Pinpoint the cell where the given text exists, returning its [x, y] midpoint coordinate. 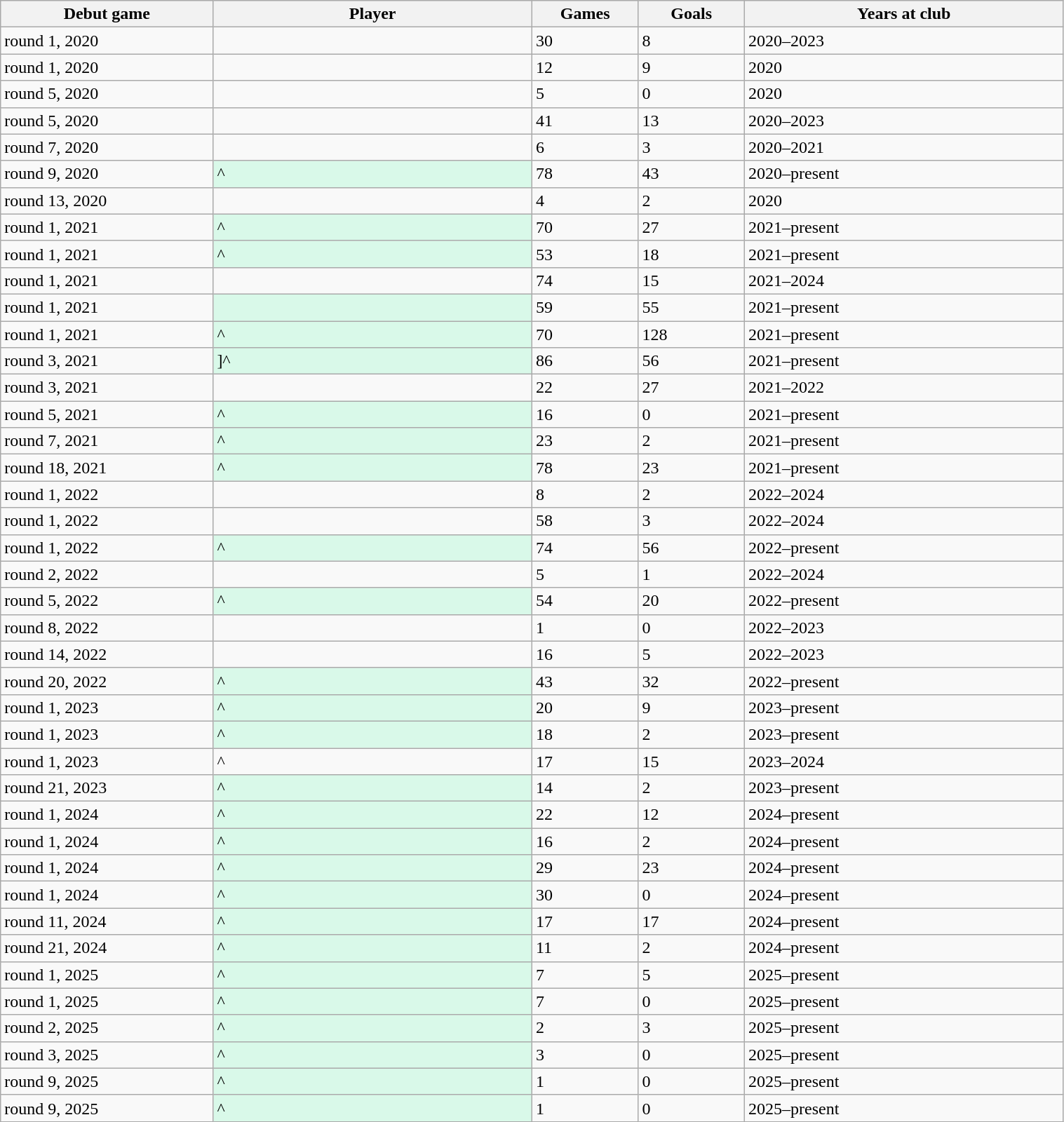
Player [373, 14]
55 [692, 307]
32 [692, 681]
59 [585, 307]
round 5, 2021 [107, 414]
13 [692, 121]
round 5, 2022 [107, 601]
Years at club [903, 14]
round 8, 2022 [107, 628]
round 18, 2021 [107, 468]
round 2, 2025 [107, 1028]
54 [585, 601]
round 21, 2023 [107, 788]
round 20, 2022 [107, 681]
round 13, 2020 [107, 201]
53 [585, 254]
round 7, 2020 [107, 147]
round 7, 2021 [107, 441]
58 [585, 521]
41 [585, 121]
round 14, 2022 [107, 654]
Goals [692, 14]
14 [585, 788]
Games [585, 14]
11 [585, 948]
128 [692, 334]
round 2, 2022 [107, 574]
2020–2021 [903, 147]
2021–2024 [903, 280]
6 [585, 147]
round 9, 2020 [107, 174]
Debut game [107, 14]
4 [585, 201]
round 21, 2024 [107, 948]
round 3, 2025 [107, 1055]
round 11, 2024 [107, 921]
86 [585, 361]
29 [585, 868]
2021–2022 [903, 388]
2023–2024 [903, 761]
]^ [373, 361]
2020–present [903, 174]
